Determine the [x, y] coordinate at the center of the cell enclosing the given text.  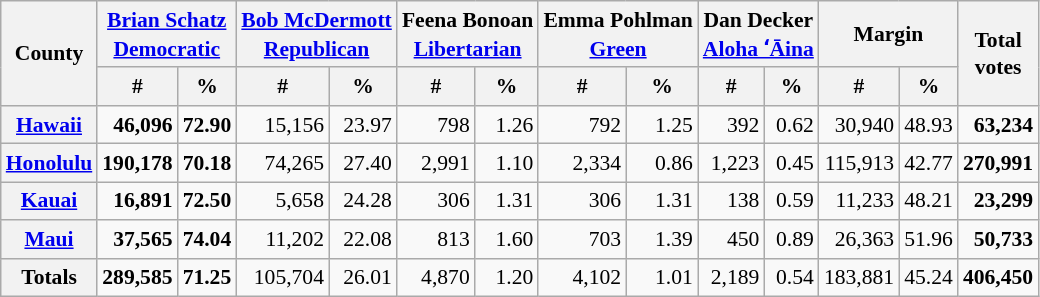
45.24 [928, 277]
Brian SchatzDemocratic [166, 34]
23.97 [363, 125]
23,299 [998, 201]
51.96 [928, 239]
26,363 [859, 239]
190,178 [137, 163]
Dan DeckerAloha ʻĀina [758, 34]
72.50 [208, 201]
46,096 [137, 125]
42.77 [928, 163]
703 [582, 239]
50,733 [998, 239]
22.08 [363, 239]
813 [436, 239]
74.04 [208, 239]
30,940 [859, 125]
74,265 [282, 163]
1.20 [507, 277]
Margin [888, 34]
2,991 [436, 163]
1.10 [507, 163]
16,891 [137, 201]
63,234 [998, 125]
Feena BonoanLibertarian [468, 34]
37,565 [137, 239]
48.21 [928, 201]
Emma PohlmanGreen [618, 34]
26.01 [363, 277]
1.26 [507, 125]
70.18 [208, 163]
0.59 [791, 201]
0.86 [662, 163]
5,658 [282, 201]
2,334 [582, 163]
15,156 [282, 125]
4,102 [582, 277]
0.89 [791, 239]
Honolulu [50, 163]
270,991 [998, 163]
115,913 [859, 163]
Totalvotes [998, 53]
1.60 [507, 239]
County [50, 53]
Kauai [50, 201]
392 [732, 125]
792 [582, 125]
183,881 [859, 277]
1.01 [662, 277]
289,585 [137, 277]
450 [732, 239]
Bob McDermottRepublican [316, 34]
1.25 [662, 125]
11,233 [859, 201]
48.93 [928, 125]
1.39 [662, 239]
Totals [50, 277]
11,202 [282, 239]
1,223 [732, 163]
406,450 [998, 277]
24.28 [363, 201]
2,189 [732, 277]
Hawaii [50, 125]
138 [732, 201]
Maui [50, 239]
105,704 [282, 277]
0.62 [791, 125]
72.90 [208, 125]
0.54 [791, 277]
27.40 [363, 163]
798 [436, 125]
71.25 [208, 277]
0.45 [791, 163]
4,870 [436, 277]
